Pinpoint the cell where the given text exists, returning its (x, y) midpoint coordinate. 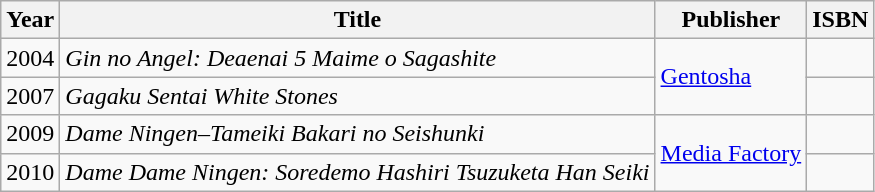
Title (358, 20)
2004 (30, 58)
ISBN (840, 20)
Media Factory (731, 153)
Gagaku Sentai White Stones (358, 96)
Dame Dame Ningen: Soredemo Hashiri Tsuzuketa Han Seiki (358, 172)
Gin no Angel: Deaenai 5 Maime o Sagashite (358, 58)
Dame Ningen–Tameiki Bakari no Seishunki (358, 134)
Publisher (731, 20)
Gentosha (731, 77)
2007 (30, 96)
2009 (30, 134)
2010 (30, 172)
Year (30, 20)
